Identify which cell holds the provided text, then report its (X, Y) central coordinate. 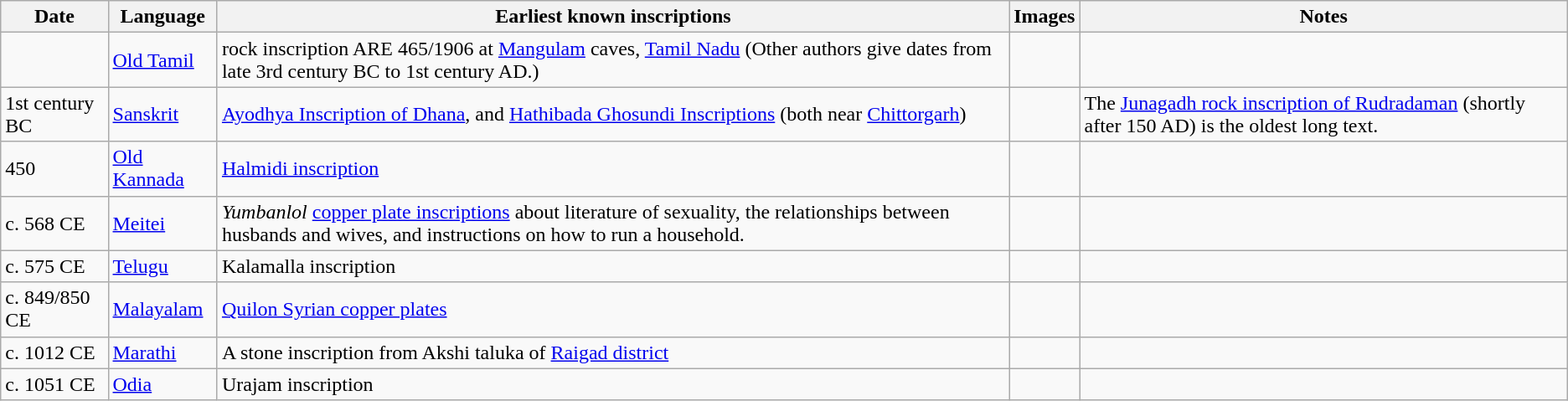
Malayalam (162, 310)
rock inscription ARE 465/1906 at Mangulam caves, Tamil Nadu (Other authors give dates from late 3rd century BC to 1st century AD.) (613, 60)
1st century BC (54, 114)
Sanskrit (162, 114)
Urajam inscription (613, 384)
c. 568 CE (54, 223)
Telugu (162, 266)
Odia (162, 384)
c. 575 CE (54, 266)
Old Kannada (162, 169)
Halmidi inscription (613, 169)
Earliest known inscriptions (613, 17)
Language (162, 17)
Quilon Syrian copper plates (613, 310)
The Junagadh rock inscription of Rudradaman (shortly after 150 AD) is the oldest long text. (1323, 114)
Marathi (162, 352)
Notes (1323, 17)
Meitei (162, 223)
Old Tamil (162, 60)
A stone inscription from Akshi taluka of Raigad district (613, 352)
450 (54, 169)
Ayodhya Inscription of Dhana, and Hathibada Ghosundi Inscriptions (both near Chittorgarh) (613, 114)
Date (54, 17)
c. 1051 CE (54, 384)
c. 849/850 CE (54, 310)
Images (1044, 17)
c. 1012 CE (54, 352)
Kalamalla inscription (613, 266)
